Detect which cell encompasses the target text, then output its (x, y) center coordinate. 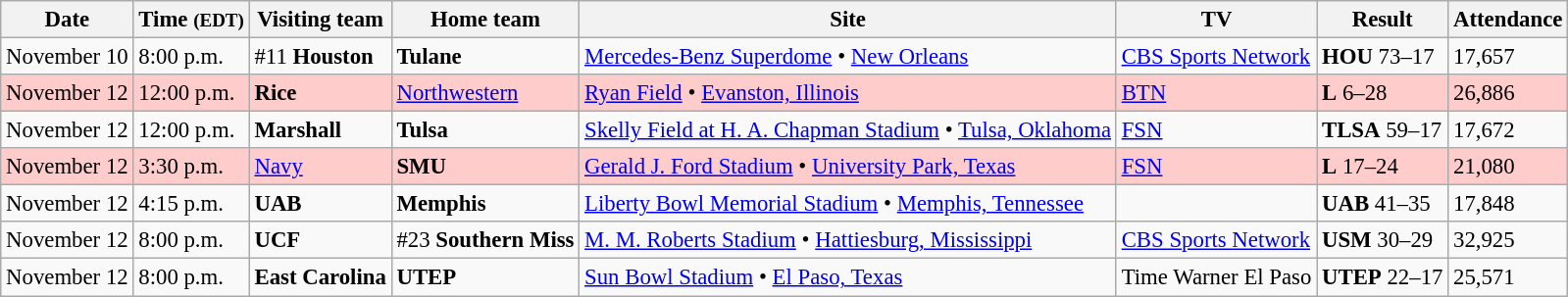
East Carolina (320, 277)
Gerald J. Ford Stadium • University Park, Texas (848, 167)
Time (EDT) (191, 20)
17,657 (1508, 57)
L 17–24 (1383, 167)
32,925 (1508, 240)
Date (67, 20)
Skelly Field at H. A. Chapman Stadium • Tulsa, Oklahoma (848, 130)
Memphis (485, 204)
Home team (485, 20)
25,571 (1508, 277)
UTEP (485, 277)
21,080 (1508, 167)
TV (1216, 20)
Rice (320, 93)
November 10 (67, 57)
UTEP 22–17 (1383, 277)
Ryan Field • Evanston, Illinois (848, 93)
M. M. Roberts Stadium • Hattiesburg, Mississippi (848, 240)
HOU 73–17 (1383, 57)
Time Warner El Paso (1216, 277)
17,672 (1508, 130)
BTN (1216, 93)
Visiting team (320, 20)
UAB 41–35 (1383, 204)
Northwestern (485, 93)
UCF (320, 240)
USM 30–29 (1383, 240)
#11 Houston (320, 57)
Navy (320, 167)
4:15 p.m. (191, 204)
Attendance (1508, 20)
26,886 (1508, 93)
SMU (485, 167)
Mercedes-Benz Superdome • New Orleans (848, 57)
Tulsa (485, 130)
UAB (320, 204)
L 6–28 (1383, 93)
Sun Bowl Stadium • El Paso, Texas (848, 277)
Tulane (485, 57)
#23 Southern Miss (485, 240)
Marshall (320, 130)
Site (848, 20)
Result (1383, 20)
Liberty Bowl Memorial Stadium • Memphis, Tennessee (848, 204)
TLSA 59–17 (1383, 130)
17,848 (1508, 204)
3:30 p.m. (191, 167)
